Output the (x, y) coordinate of the center of the cell containing the given text.  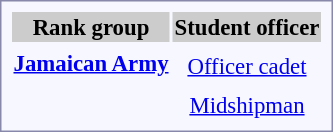
Jamaican Army (91, 63)
Midshipman (247, 105)
Student officer (247, 27)
Rank group (91, 27)
Officer cadet (247, 66)
